From the cell containing the given text, extract its center point as [X, Y] coordinate. 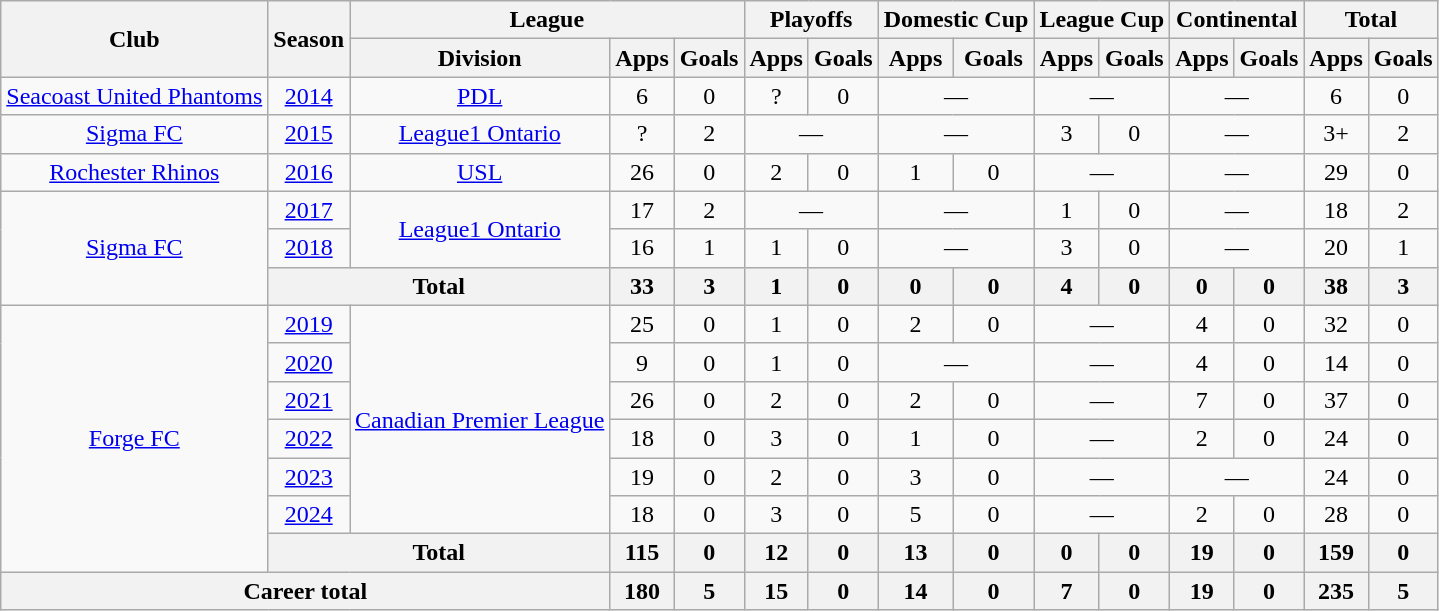
15 [776, 591]
180 [642, 591]
Forge FC [134, 438]
159 [1336, 553]
Club [134, 39]
2022 [309, 438]
Season [309, 39]
37 [1336, 400]
2021 [309, 400]
Rochester Rhinos [134, 172]
115 [642, 553]
235 [1336, 591]
League Cup [1102, 20]
2018 [309, 248]
2015 [309, 134]
2020 [309, 362]
2023 [309, 477]
9 [642, 362]
2024 [309, 515]
Career total [306, 591]
28 [1336, 515]
USL [480, 172]
20 [1336, 248]
3+ [1336, 134]
Division [480, 58]
13 [916, 553]
38 [1336, 286]
2016 [309, 172]
League [547, 20]
33 [642, 286]
Continental [1237, 20]
2014 [309, 96]
2019 [309, 324]
25 [642, 324]
12 [776, 553]
32 [1336, 324]
Canadian Premier League [480, 419]
Playoffs [811, 20]
17 [642, 210]
Domestic Cup [956, 20]
29 [1336, 172]
16 [642, 248]
2017 [309, 210]
Seacoast United Phantoms [134, 96]
PDL [480, 96]
